Detect which cell encompasses the target text, then output its (X, Y) center coordinate. 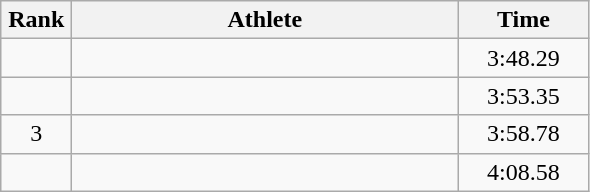
Time (524, 20)
3 (36, 134)
Rank (36, 20)
3:48.29 (524, 58)
3:58.78 (524, 134)
3:53.35 (524, 96)
4:08.58 (524, 172)
Athlete (265, 20)
